Pinpoint the cell where the given text exists, returning its (X, Y) midpoint coordinate. 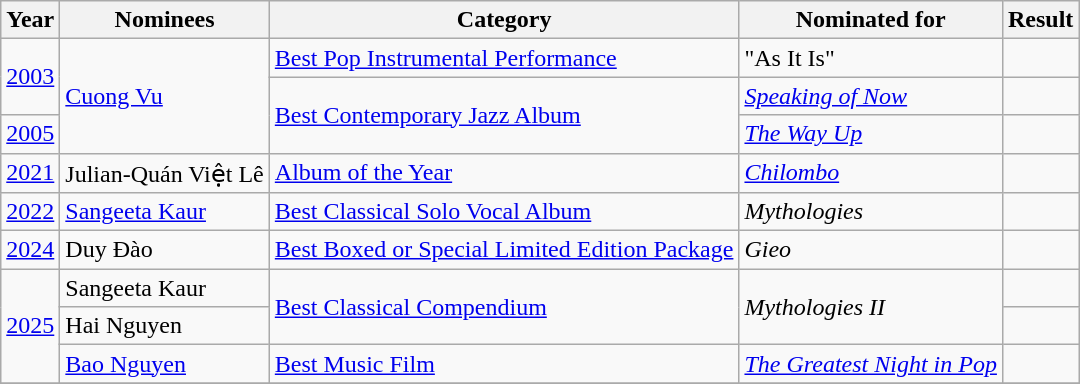
Best Classical Solo Vocal Album (504, 212)
Cuong Vu (164, 96)
Duy Đào (164, 250)
The Greatest Night in Pop (871, 364)
Mythologies (871, 212)
Best Boxed or Special Limited Edition Package (504, 250)
Best Music Film (504, 364)
Chilombo (871, 173)
Bao Nguyen (164, 364)
Gieo (871, 250)
Julian-Quán Việt Lê (164, 173)
2003 (30, 77)
Best Classical Compendium (504, 307)
"As It Is" (871, 58)
Result (1040, 20)
Best Contemporary Jazz Album (504, 115)
Category (504, 20)
Nominees (164, 20)
2022 (30, 212)
Year (30, 20)
2005 (30, 134)
Mythologies II (871, 307)
Nominated for (871, 20)
2021 (30, 173)
Speaking of Now (871, 96)
The Way Up (871, 134)
Hai Nguyen (164, 326)
2025 (30, 326)
Best Pop Instrumental Performance (504, 58)
2024 (30, 250)
Album of the Year (504, 173)
